Search for the cell housing the specified text and yield its (X, Y) center coordinate. 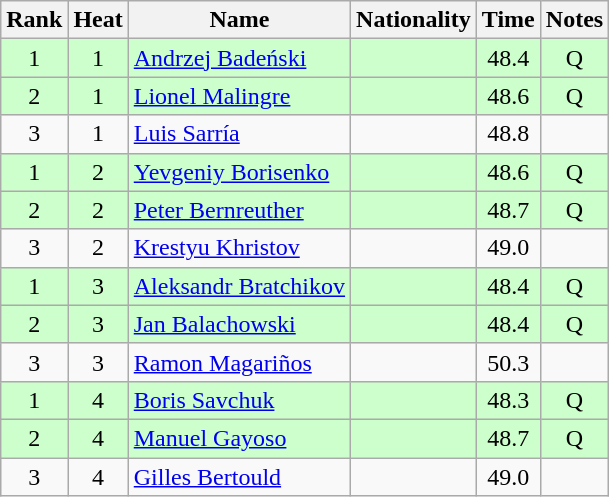
Boris Savchuk (239, 400)
Yevgeniy Borisenko (239, 172)
Notes (574, 20)
50.3 (508, 362)
Lionel Malingre (239, 96)
48.3 (508, 400)
Jan Balachowski (239, 324)
Name (239, 20)
Gilles Bertould (239, 477)
Time (508, 20)
Nationality (414, 20)
Ramon Magariños (239, 362)
48.8 (508, 134)
Aleksandr Bratchikov (239, 286)
Peter Bernreuther (239, 210)
Krestyu Khristov (239, 248)
Andrzej Badeński (239, 58)
Manuel Gayoso (239, 438)
Luis Sarría (239, 134)
Heat (98, 20)
Rank (34, 20)
